Pinpoint the cell where the given text exists, returning its [X, Y] midpoint coordinate. 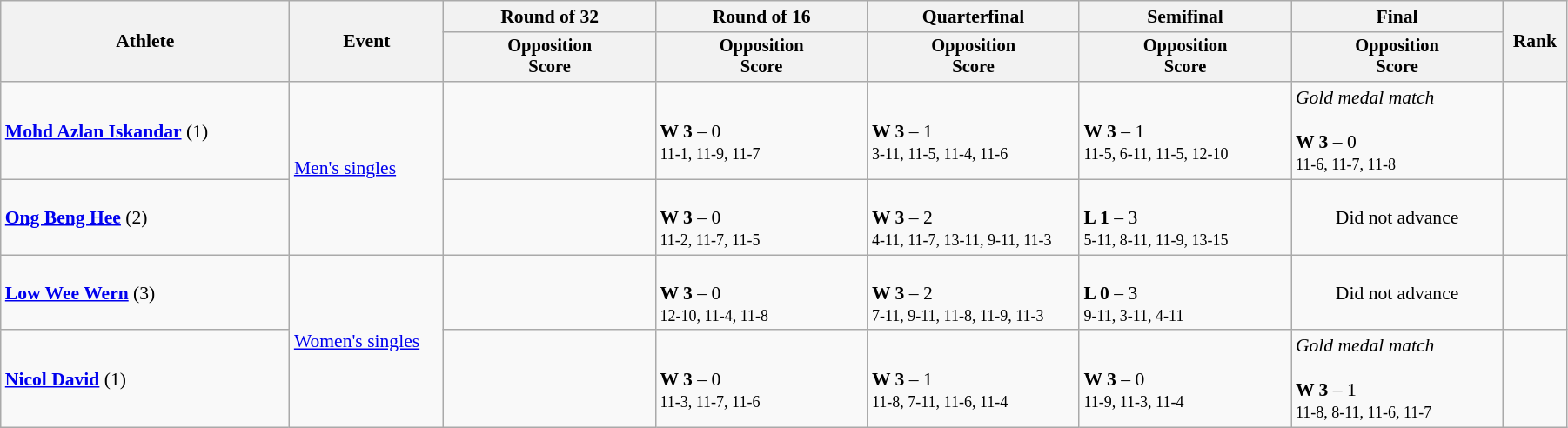
W 3 – 012-10, 11-4, 11-8 [761, 292]
Ong Beng Hee (2) [145, 217]
Women's singles [367, 341]
Event [367, 42]
W 3 – 011-3, 11-7, 11-6 [761, 379]
Round of 32 [550, 17]
L 1 – 35-11, 8-11, 11-9, 13-15 [1185, 217]
Gold medal matchW 3 – 111-8, 8-11, 11-6, 11-7 [1397, 379]
Nicol David (1) [145, 379]
Mohd Azlan Iskandar (1) [145, 130]
W 3 – 011-1, 11-9, 11-7 [761, 130]
Gold medal matchW 3 – 011-6, 11-7, 11-8 [1397, 130]
L 0 – 39-11, 3-11, 4-11 [1185, 292]
Low Wee Wern (3) [145, 292]
Athlete [145, 42]
Final [1397, 17]
Quarterfinal [973, 17]
W 3 – 111-5, 6-11, 11-5, 12-10 [1185, 130]
Rank [1535, 42]
W 3 – 24-11, 11-7, 13-11, 9-11, 11-3 [973, 217]
Men's singles [367, 169]
W 3 – 27-11, 9-11, 11-8, 11-9, 11-3 [973, 292]
W 3 – 111-8, 7-11, 11-6, 11-4 [973, 379]
Round of 16 [761, 17]
W 3 – 13-11, 11-5, 11-4, 11-6 [973, 130]
Semifinal [1185, 17]
W 3 – 011-9, 11-3, 11-4 [1185, 379]
W 3 – 011-2, 11-7, 11-5 [761, 217]
